Locate the cell with the specified text and output its (x, y) center coordinate. 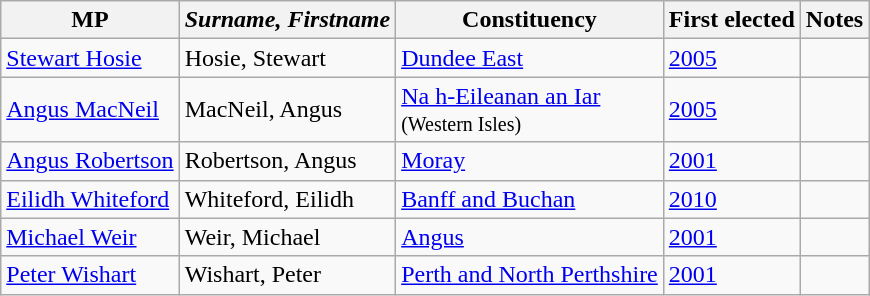
MP (90, 20)
Banff and Buchan (530, 199)
Moray (530, 161)
Dundee East (530, 58)
Whiteford, Eilidh (287, 199)
Notes (834, 20)
Wishart, Peter (287, 275)
MacNeil, Angus (287, 110)
Michael Weir (90, 237)
Angus Robertson (90, 161)
Angus (530, 237)
Surname, Firstname (287, 20)
Weir, Michael (287, 237)
Angus MacNeil (90, 110)
Na h-Eileanan an Iar(Western Isles) (530, 110)
Stewart Hosie (90, 58)
First elected (732, 20)
Eilidh Whiteford (90, 199)
Hosie, Stewart (287, 58)
Peter Wishart (90, 275)
Constituency (530, 20)
Robertson, Angus (287, 161)
Perth and North Perthshire (530, 275)
2010 (732, 199)
